Determine the (X, Y) coordinate at the center of the cell enclosing the given text.  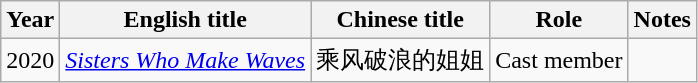
Role (559, 20)
2020 (30, 60)
Chinese title (400, 20)
Cast member (559, 60)
乘风破浪的姐姐 (400, 60)
Notes (662, 20)
Sisters Who Make Waves (186, 60)
English title (186, 20)
Year (30, 20)
